Search for the cell housing the specified text and yield its (x, y) center coordinate. 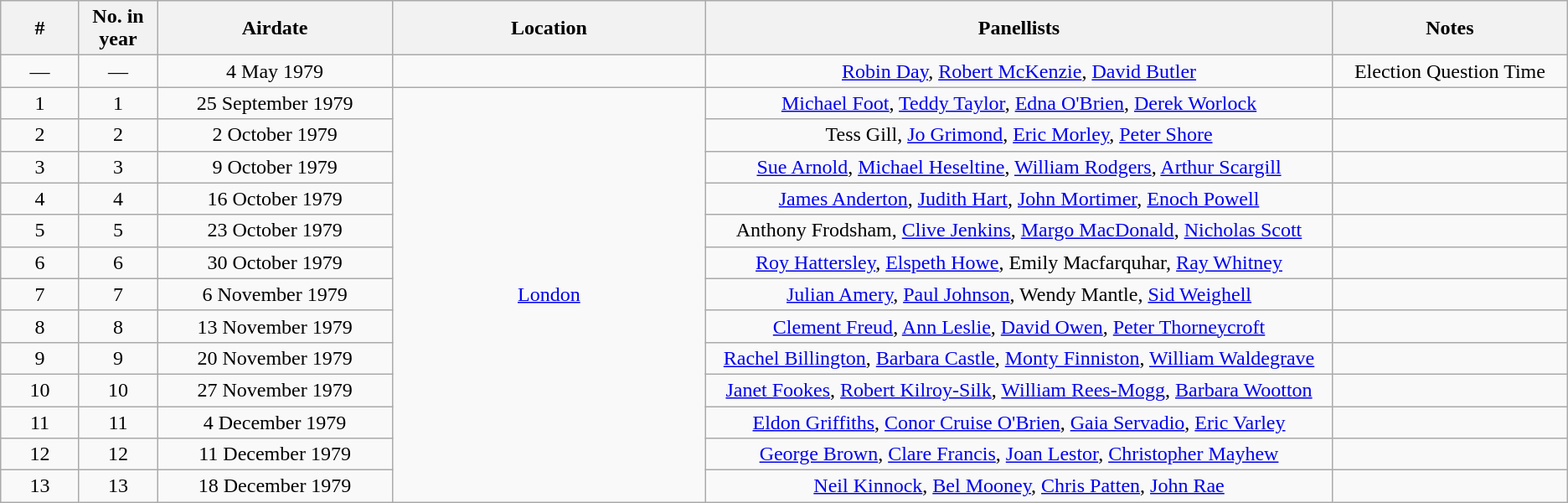
London (549, 295)
Eldon Griffiths, Conor Cruise O'Brien, Gaia Servadio, Eric Varley (1019, 422)
18 December 1979 (275, 486)
Anthony Frodsham, Clive Jenkins, Margo MacDonald, Nicholas Scott (1019, 231)
Julian Amery, Paul Johnson, Wendy Mantle, Sid Weighell (1019, 294)
Election Question Time (1451, 71)
Robin Day, Robert McKenzie, David Butler (1019, 71)
Roy Hattersley, Elspeth Howe, Emily Macfarquhar, Ray Whitney (1019, 262)
Michael Foot, Teddy Taylor, Edna O'Brien, Derek Worlock (1019, 103)
4 December 1979 (275, 422)
Sue Arnold, Michael Heseltine, William Rodgers, Arthur Scargill (1019, 167)
9 October 1979 (275, 167)
# (40, 29)
Location (549, 29)
11 December 1979 (275, 454)
Neil Kinnock, Bel Mooney, Chris Patten, John Rae (1019, 486)
Rachel Billington, Barbara Castle, Monty Finniston, William Waldegrave (1019, 358)
6 November 1979 (275, 294)
27 November 1979 (275, 390)
Clement Freud, Ann Leslie, David Owen, Peter Thorneycroft (1019, 326)
13 November 1979 (275, 326)
Janet Fookes, Robert Kilroy-Silk, William Rees-Mogg, Barbara Wootton (1019, 390)
30 October 1979 (275, 262)
25 September 1979 (275, 103)
No. in year (118, 29)
Notes (1451, 29)
James Anderton, Judith Hart, John Mortimer, Enoch Powell (1019, 199)
16 October 1979 (275, 199)
George Brown, Clare Francis, Joan Lestor, Christopher Mayhew (1019, 454)
2 October 1979 (275, 135)
23 October 1979 (275, 231)
Airdate (275, 29)
4 May 1979 (275, 71)
Tess Gill, Jo Grimond, Eric Morley, Peter Shore (1019, 135)
Panellists (1019, 29)
20 November 1979 (275, 358)
